Scan for the cell matching the given text and deliver its (X, Y) coordinate at center. 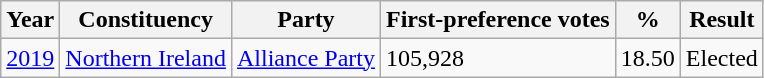
105,928 (498, 58)
2019 (30, 58)
Result (722, 20)
Elected (722, 58)
Party (306, 20)
Constituency (146, 20)
18.50 (648, 58)
Year (30, 20)
Alliance Party (306, 58)
First-preference votes (498, 20)
Northern Ireland (146, 58)
% (648, 20)
